Identify which cell holds the provided text, then report its (X, Y) central coordinate. 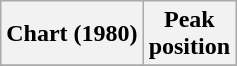
Peakposition (189, 34)
Chart (1980) (72, 34)
